Extract the (X, Y) coordinate from the center of the cell holding the provided text.  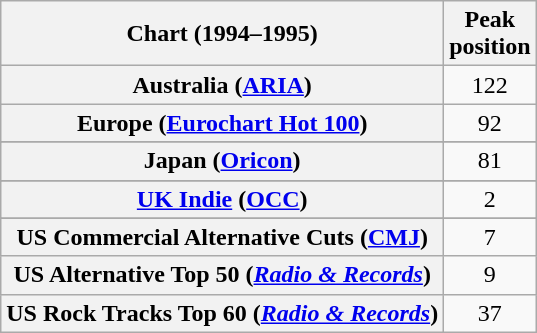
92 (490, 123)
Australia (ARIA) (222, 85)
81 (490, 161)
Peakposition (490, 34)
7 (490, 237)
9 (490, 275)
Japan (Oricon) (222, 161)
US Rock Tracks Top 60 (Radio & Records) (222, 313)
122 (490, 85)
37 (490, 313)
Europe (Eurochart Hot 100) (222, 123)
US Alternative Top 50 (Radio & Records) (222, 275)
UK Indie (OCC) (222, 199)
US Commercial Alternative Cuts (CMJ) (222, 237)
Chart (1994–1995) (222, 34)
2 (490, 199)
